Identify which cell holds the provided text, then report its (X, Y) central coordinate. 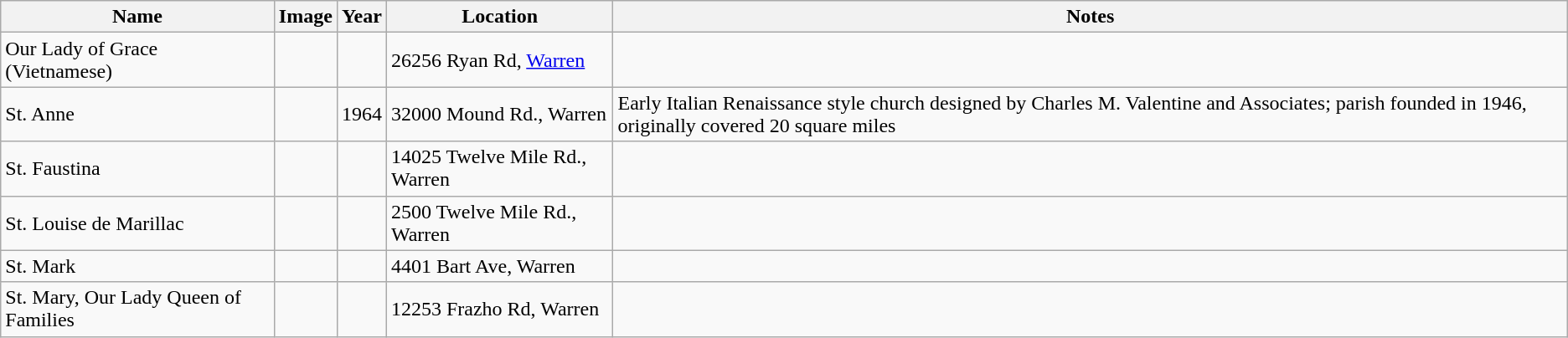
St. Mark (137, 266)
Image (305, 17)
St. Louise de Marillac (137, 223)
4401 Bart Ave, Warren (499, 266)
Our Lady of Grace (Vietnamese) (137, 60)
Notes (1091, 17)
St. Anne (137, 114)
Location (499, 17)
St. Faustina (137, 169)
Early Italian Renaissance style church designed by Charles M. Valentine and Associates; parish founded in 1946, originally covered 20 square miles (1091, 114)
Year (362, 17)
32000 Mound Rd., Warren (499, 114)
26256 Ryan Rd, Warren (499, 60)
2500 Twelve Mile Rd., Warren (499, 223)
14025 Twelve Mile Rd., Warren (499, 169)
1964 (362, 114)
St. Mary, Our Lady Queen of Families (137, 310)
12253 Frazho Rd, Warren (499, 310)
Name (137, 17)
